Determine the (X, Y) coordinate at the center of the cell enclosing the given text.  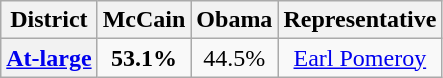
44.5% (234, 58)
McCain (144, 20)
Obama (234, 20)
Earl Pomeroy (360, 58)
53.1% (144, 58)
District (49, 20)
At-large (49, 58)
Representative (360, 20)
